Capture the cell that displays the provided text and extract its [X, Y] central coordinate. 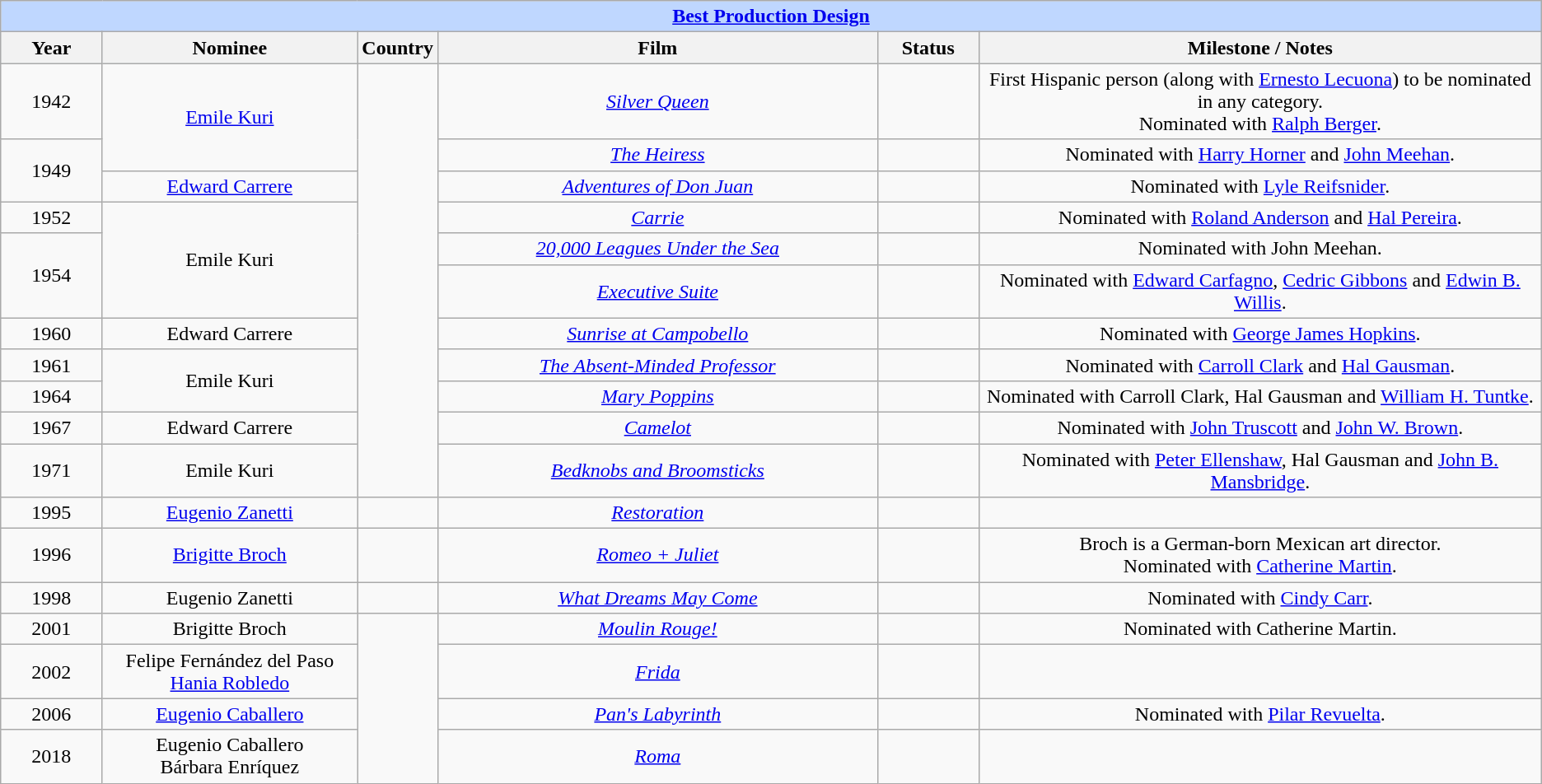
Nominee [230, 48]
The Absent-Minded Professor [658, 365]
Roma [658, 756]
Best Production Design [771, 16]
2006 [51, 714]
Nominated with Catherine Martin. [1260, 629]
1995 [51, 513]
Camelot [658, 427]
Nominated with Peter Ellenshaw, Hal Gausman and John B. Mansbridge. [1260, 469]
1961 [51, 365]
Moulin Rouge! [658, 629]
Executive Suite [658, 292]
Silver Queen [658, 101]
Eugenio CaballeroBárbara Enríquez [230, 756]
Year [51, 48]
The Heiress [658, 155]
Mary Poppins [658, 396]
2002 [51, 672]
Nominated with Roland Anderson and Hal Pereira. [1260, 217]
Adventures of Don Juan [658, 186]
Pan's Labyrinth [658, 714]
1964 [51, 396]
Sunrise at Campobello [658, 334]
Frida [658, 672]
Restoration [658, 513]
Nominated with John Truscott and John W. Brown. [1260, 427]
Nominated with Cindy Carr. [1260, 598]
1942 [51, 101]
1952 [51, 217]
Nominated with Pilar Revuelta. [1260, 714]
1949 [51, 170]
Nominated with Lyle Reifsnider. [1260, 186]
Nominated with John Meehan. [1260, 249]
Carrie [658, 217]
Film [658, 48]
20,000 Leagues Under the Sea [658, 249]
1954 [51, 275]
First Hispanic person (along with Ernesto Lecuona) to be nominated in any category.Nominated with Ralph Berger. [1260, 101]
1998 [51, 598]
1960 [51, 334]
Broch is a German-born Mexican art director.Nominated with Catherine Martin. [1260, 555]
Nominated with Harry Horner and John Meehan. [1260, 155]
Status [928, 48]
Nominated with Edward Carfagno, Cedric Gibbons and Edwin B. Willis. [1260, 292]
2018 [51, 756]
Romeo + Juliet [658, 555]
Eugenio Caballero [230, 714]
2001 [51, 629]
Felipe Fernández del PasoHania Robledo [230, 672]
Milestone / Notes [1260, 48]
Country [398, 48]
Nominated with George James Hopkins. [1260, 334]
1967 [51, 427]
Nominated with Carroll Clark and Hal Gausman. [1260, 365]
Bedknobs and Broomsticks [658, 469]
Nominated with Carroll Clark, Hal Gausman and William H. Tuntke. [1260, 396]
1971 [51, 469]
1996 [51, 555]
What Dreams May Come [658, 598]
